Scan for the cell matching the given text and deliver its [X, Y] coordinate at center. 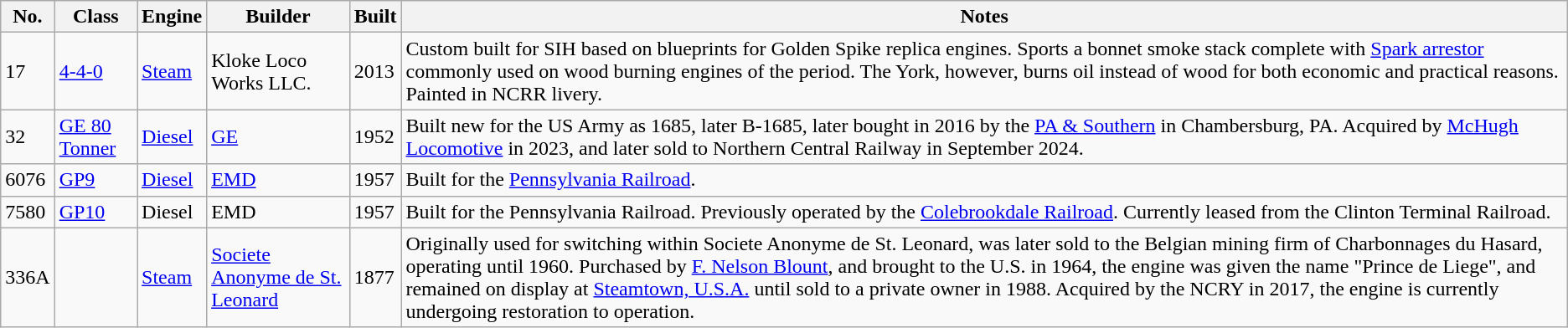
Notes [984, 17]
Built for the Pennsylvania Railroad. [984, 180]
Class [95, 17]
6076 [28, 180]
32 [28, 137]
Built [375, 17]
No. [28, 17]
Societe Anonyme de St. Leonard [278, 278]
Builder [278, 17]
17 [28, 71]
7580 [28, 212]
1952 [375, 137]
4-4-0 [95, 71]
GP10 [95, 212]
Engine [173, 17]
2013 [375, 71]
GE [278, 137]
GP9 [95, 180]
GE 80 Tonner [95, 137]
336A [28, 278]
Kloke Loco Works LLC. [278, 71]
Built for the Pennsylvania Railroad. Previously operated by the Colebrookdale Railroad. Currently leased from the Clinton Terminal Railroad. [984, 212]
1877 [375, 278]
